Locate the cell with the specified text and output its (x, y) center coordinate. 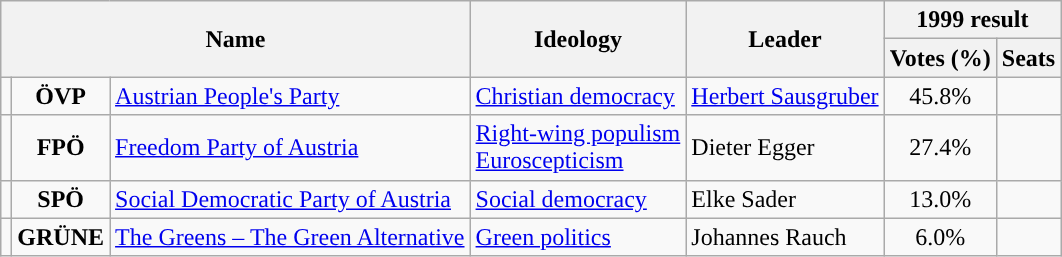
Austrian People's Party (290, 96)
Christian democracy (578, 96)
Dieter Egger (785, 148)
SPÖ (61, 199)
Johannes Rauch (785, 237)
13.0% (940, 199)
FPÖ (61, 148)
The Greens – The Green Alternative (290, 237)
Green politics (578, 237)
Freedom Party of Austria (290, 148)
Ideology (578, 39)
GRÜNE (61, 237)
27.4% (940, 148)
Seats (1028, 58)
Leader (785, 39)
6.0% (940, 237)
1999 result (972, 20)
Name (236, 39)
Social democracy (578, 199)
Votes (%) (940, 58)
45.8% (940, 96)
Herbert Sausgruber (785, 96)
Social Democratic Party of Austria (290, 199)
Elke Sader (785, 199)
ÖVP (61, 96)
Right-wing populismEuroscepticism (578, 148)
